Find where the given text appears and provide that cell's center as [X, Y] coordinate. 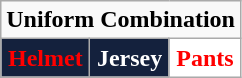
Jersey [130, 58]
Helmet [46, 58]
Pants [204, 58]
Uniform Combination [121, 20]
